Capture the cell that displays the provided text and extract its [x, y] central coordinate. 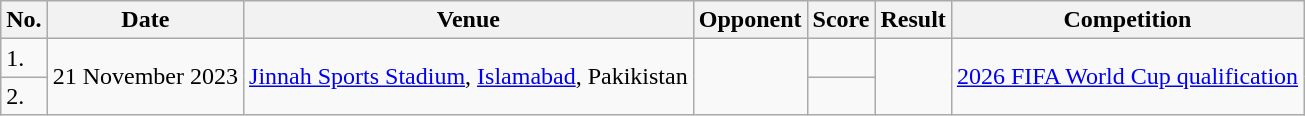
Score [841, 20]
Competition [1127, 20]
Result [913, 20]
21 November 2023 [145, 77]
Jinnah Sports Stadium, Islamabad, Pakikistan [469, 77]
2026 FIFA World Cup qualification [1127, 77]
Venue [469, 20]
Opponent [750, 20]
1. [24, 58]
2. [24, 96]
No. [24, 20]
Date [145, 20]
